Scan for the cell matching the given text and deliver its [X, Y] coordinate at center. 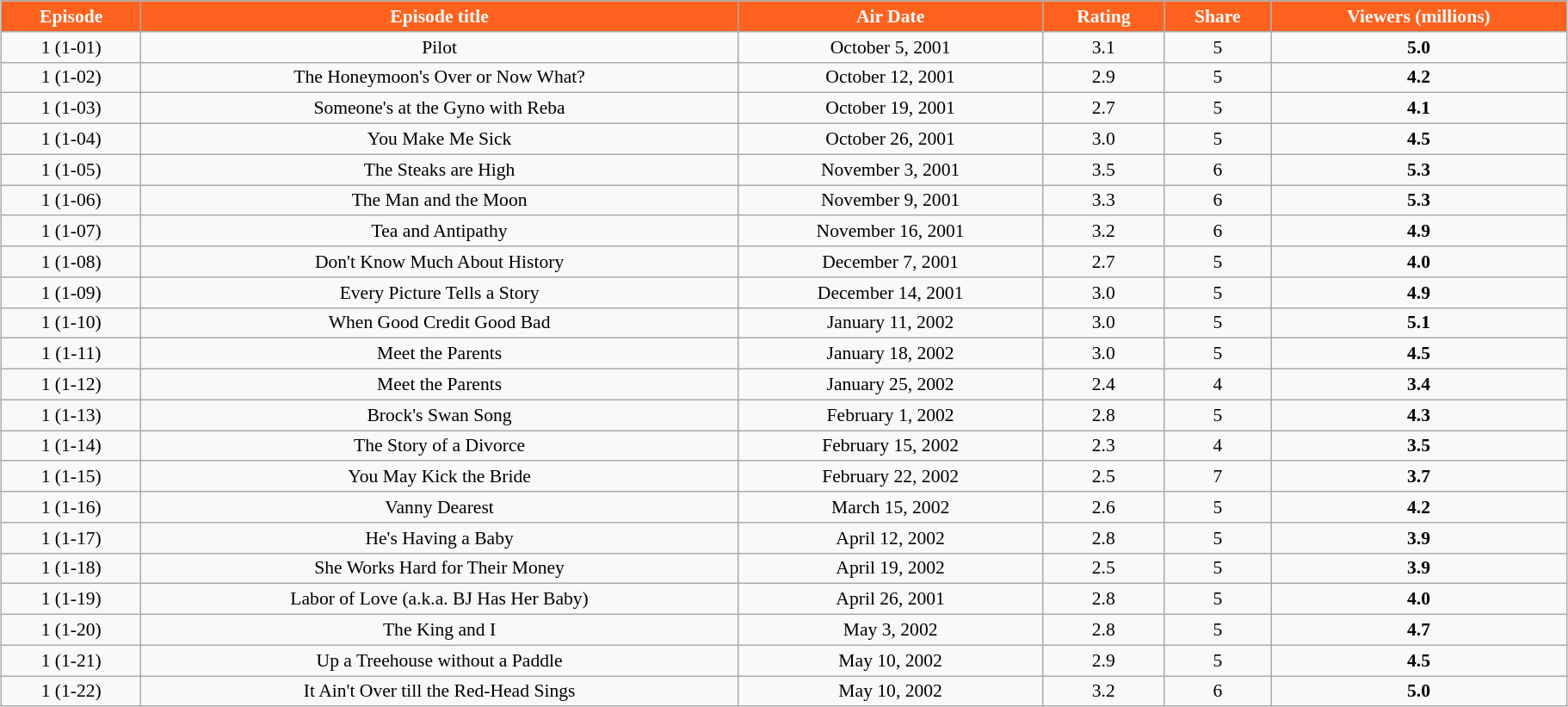
Labor of Love (a.k.a. BJ Has Her Baby) [440, 599]
3.4 [1419, 385]
You Make Me Sick [440, 140]
1 (1-01) [71, 47]
Episode title [440, 16]
It Ain't Over till the Red-Head Sings [440, 691]
The Story of a Divorce [440, 446]
January 11, 2002 [890, 323]
2.3 [1103, 446]
May 3, 2002 [890, 630]
February 22, 2002 [890, 477]
Share [1218, 16]
4.1 [1419, 109]
March 15, 2002 [890, 507]
1 (1-04) [71, 140]
1 (1-10) [71, 323]
4.3 [1419, 415]
1 (1-21) [71, 660]
April 12, 2002 [890, 538]
Pilot [440, 47]
He's Having a Baby [440, 538]
January 25, 2002 [890, 385]
January 18, 2002 [890, 354]
1 (1-18) [71, 568]
1 (1-15) [71, 477]
1 (1-16) [71, 507]
1 (1-09) [71, 293]
3.3 [1103, 201]
You May Kick the Bride [440, 477]
The Man and the Moon [440, 201]
October 12, 2001 [890, 78]
December 14, 2001 [890, 293]
The Honeymoon's Over or Now What? [440, 78]
April 26, 2001 [890, 599]
1 (1-06) [71, 201]
1 (1-20) [71, 630]
Someone's at the Gyno with Reba [440, 109]
November 16, 2001 [890, 232]
November 3, 2001 [890, 170]
1 (1-08) [71, 262]
Brock's Swan Song [440, 415]
October 26, 2001 [890, 140]
February 1, 2002 [890, 415]
1 (1-11) [71, 354]
Viewers (millions) [1419, 16]
1 (1-03) [71, 109]
7 [1218, 477]
November 9, 2001 [890, 201]
1 (1-12) [71, 385]
1 (1-05) [71, 170]
Episode [71, 16]
3.1 [1103, 47]
Tea and Antipathy [440, 232]
1 (1-07) [71, 232]
Rating [1103, 16]
1 (1-14) [71, 446]
1 (1-17) [71, 538]
5.1 [1419, 323]
The Steaks are High [440, 170]
1 (1-02) [71, 78]
April 19, 2002 [890, 568]
The King and I [440, 630]
1 (1-22) [71, 691]
4.7 [1419, 630]
2.6 [1103, 507]
February 15, 2002 [890, 446]
Air Date [890, 16]
She Works Hard for Their Money [440, 568]
1 (1-19) [71, 599]
Every Picture Tells a Story [440, 293]
When Good Credit Good Bad [440, 323]
Vanny Dearest [440, 507]
December 7, 2001 [890, 262]
1 (1-13) [71, 415]
October 5, 2001 [890, 47]
3.7 [1419, 477]
Up a Treehouse without a Paddle [440, 660]
Don't Know Much About History [440, 262]
2.4 [1103, 385]
October 19, 2001 [890, 109]
